Extract the [X, Y] coordinate from the center of the cell holding the provided text.  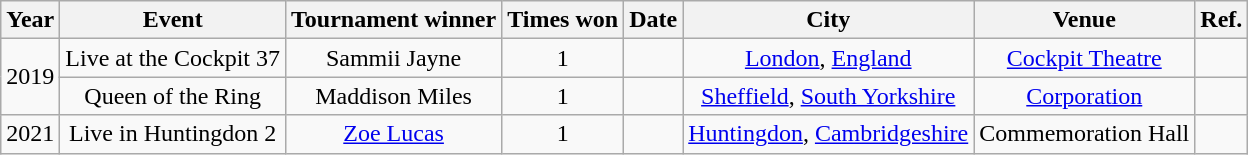
Ref. [1222, 20]
Corporation [1084, 96]
Commemoration Hall [1084, 134]
Venue [1084, 20]
Cockpit Theatre [1084, 58]
Sheffield, South Yorkshire [828, 96]
Date [654, 20]
London, England [828, 58]
Zoe Lucas [393, 134]
2021 [30, 134]
Live at the Cockpit 37 [173, 58]
Tournament winner [393, 20]
Times won [563, 20]
Year [30, 20]
Sammii Jayne [393, 58]
Event [173, 20]
Huntingdon, Cambridgeshire [828, 134]
Queen of the Ring [173, 96]
City [828, 20]
Maddison Miles [393, 96]
Live in Huntingdon 2 [173, 134]
2019 [30, 77]
